Extract the (x, y) coordinate from the center of the cell holding the provided text.  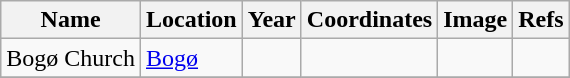
Refs (541, 20)
Year (272, 20)
Bogø (191, 58)
Bogø Church (71, 58)
Location (191, 20)
Coordinates (369, 20)
Image (476, 20)
Name (71, 20)
